Capture the cell that displays the provided text and extract its [X, Y] central coordinate. 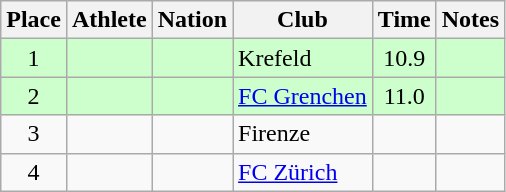
11.0 [404, 96]
3 [34, 134]
10.9 [404, 58]
Place [34, 20]
Time [404, 20]
FC Zürich [303, 172]
Club [303, 20]
FC Grenchen [303, 96]
2 [34, 96]
1 [34, 58]
Krefeld [303, 58]
Firenze [303, 134]
4 [34, 172]
Notes [470, 20]
Athlete [109, 20]
Nation [192, 20]
